Locate the cell with the specified text and output its (x, y) center coordinate. 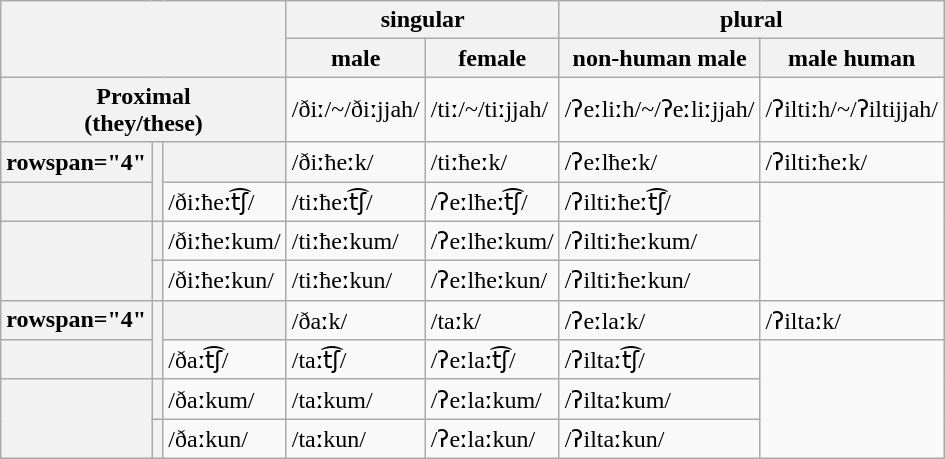
female (492, 58)
/tiː/~/tiːjjah/ (492, 110)
/ðaːt͡ʃ/ (224, 360)
/ðaːkun/ (224, 439)
plural (751, 20)
/ʔeːliːh/~/ʔeːliːjjah/ (660, 110)
male (356, 58)
/ʔeːlaːk/ (660, 320)
/ðaːk/ (356, 320)
/ðiː/~/ðiːjjah/ (356, 110)
/ðiːħeːkum/ (224, 241)
/tiːħeːk/ (492, 162)
/taːk/ (492, 320)
singular (422, 20)
/ʔeːlħeːkun/ (492, 281)
/ʔiltaːk/ (852, 320)
/taːt͡ʃ/ (356, 360)
/ʔiltaːt͡ʃ/ (660, 360)
/taːkum/ (356, 399)
/ʔeːlħeːk/ (660, 162)
/ʔeːlħeːkum/ (492, 241)
/ʔiltiːħeːt͡ʃ/ (660, 202)
/ʔiltiːħeːkun/ (660, 281)
male human (852, 58)
/ʔiltiːħeːkum/ (660, 241)
/ʔiltiːħeːk/ (852, 162)
Proximal(they/these) (144, 110)
/ðiːħeːkun/ (224, 281)
/tiːħeːkun/ (356, 281)
/ʔiltiːh/~/ʔiltijjah/ (852, 110)
/ðiːħeːt͡ʃ/ (224, 202)
/ðaːkum/ (224, 399)
/ʔeːlaːt͡ʃ/ (492, 360)
/ʔiltaːkun/ (660, 439)
/tiːħeːkum/ (356, 241)
/ʔeːlaːkun/ (492, 439)
non-human male (660, 58)
/ʔeːlaːkum/ (492, 399)
/ʔiltaːkum/ (660, 399)
/ʔeːlħeːt͡ʃ/ (492, 202)
/tiːħeːt͡ʃ/ (356, 202)
/taːkun/ (356, 439)
/ðiːħeːk/ (356, 162)
